Output the [x, y] coordinate of the center of the cell containing the given text.  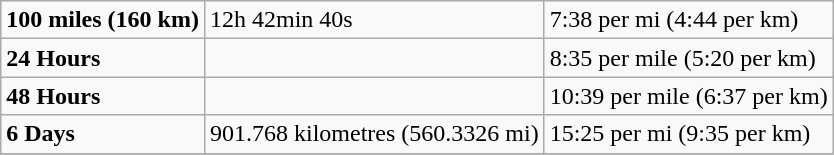
48 Hours [103, 96]
6 Days [103, 134]
24 Hours [103, 58]
10:39 per mile (6:37 per km) [688, 96]
901.768 kilometres (560.3326 mi) [374, 134]
7:38 per mi (4:44 per km) [688, 20]
8:35 per mile (5:20 per km) [688, 58]
100 miles (160 km) [103, 20]
12h 42min 40s [374, 20]
15:25 per mi (9:35 per km) [688, 134]
